Determine the (X, Y) coordinate at the center of the cell enclosing the given text.  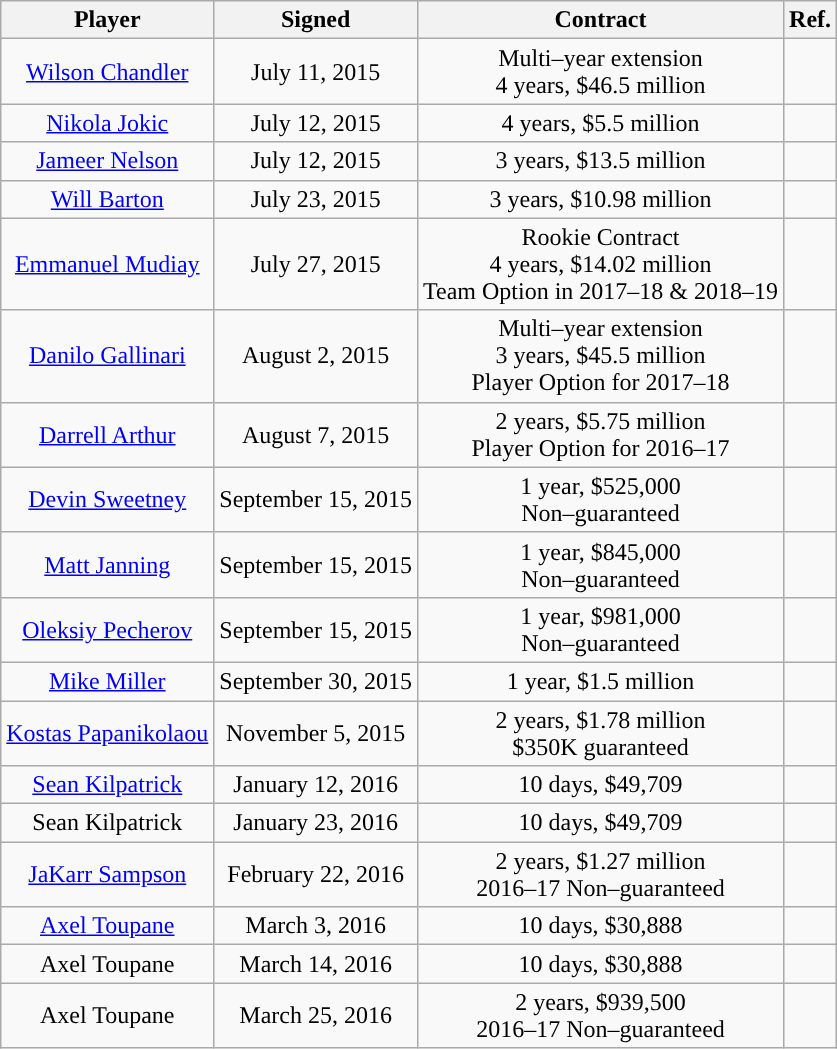
Wilson Chandler (108, 72)
January 23, 2016 (316, 823)
July 23, 2015 (316, 199)
Ref. (810, 20)
July 27, 2015 (316, 264)
Oleksiy Pecherov (108, 630)
March 25, 2016 (316, 1016)
Multi–year extension3 years, $45.5 millionPlayer Option for 2017–18 (600, 356)
2 years, $939,5002016–17 Non–guaranteed (600, 1016)
Nikola Jokic (108, 123)
March 3, 2016 (316, 926)
JaKarr Sampson (108, 874)
Rookie Contract4 years, $14.02 millionTeam Option in 2017–18 & 2018–19 (600, 264)
2 years, $1.27 million2016–17 Non–guaranteed (600, 874)
1 year, $525,000Non–guaranteed (600, 500)
1 year, $1.5 million (600, 681)
January 12, 2016 (316, 785)
August 2, 2015 (316, 356)
3 years, $13.5 million (600, 161)
Jameer Nelson (108, 161)
February 22, 2016 (316, 874)
September 30, 2015 (316, 681)
Kostas Papanikolaou (108, 732)
Multi–year extension4 years, $46.5 million (600, 72)
November 5, 2015 (316, 732)
Darrell Arthur (108, 434)
August 7, 2015 (316, 434)
July 11, 2015 (316, 72)
3 years, $10.98 million (600, 199)
2 years, $5.75 millionPlayer Option for 2016–17 (600, 434)
Devin Sweetney (108, 500)
1 year, $981,000Non–guaranteed (600, 630)
March 14, 2016 (316, 964)
Contract (600, 20)
Matt Janning (108, 564)
Danilo Gallinari (108, 356)
4 years, $5.5 million (600, 123)
Signed (316, 20)
1 year, $845,000Non–guaranteed (600, 564)
Will Barton (108, 199)
Mike Miller (108, 681)
Emmanuel Mudiay (108, 264)
Player (108, 20)
2 years, $1.78 million$350K guaranteed (600, 732)
